Extract the (x, y) coordinate from the center of the cell holding the provided text.  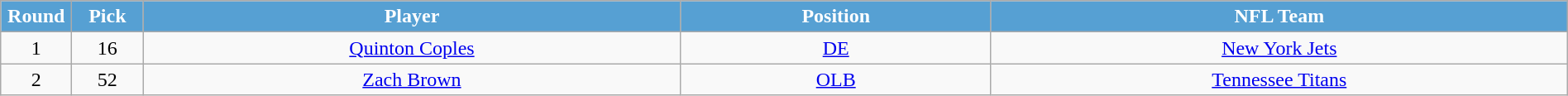
1 (36, 48)
NFL Team (1279, 17)
OLB (835, 79)
Position (835, 17)
New York Jets (1279, 48)
16 (108, 48)
Round (36, 17)
2 (36, 79)
Quinton Coples (412, 48)
Tennessee Titans (1279, 79)
Zach Brown (412, 79)
DE (835, 48)
52 (108, 79)
Pick (108, 17)
Player (412, 17)
